Provide the [X, Y] coordinate of the cell's center where the given text is located.  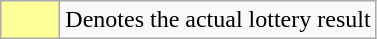
Denotes the actual lottery result [218, 20]
